Provide the [X, Y] coordinate of the cell's center where the given text is located.  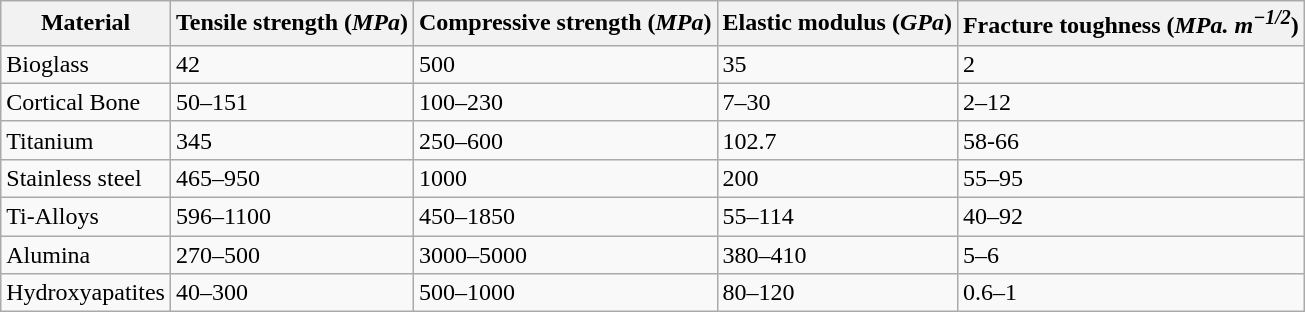
1000 [566, 178]
Bioglass [86, 64]
Stainless steel [86, 178]
40–300 [292, 293]
2 [1130, 64]
102.7 [837, 140]
42 [292, 64]
345 [292, 140]
35 [837, 64]
58-66 [1130, 140]
Compressive strength (MPa) [566, 24]
500 [566, 64]
596–1100 [292, 217]
465–950 [292, 178]
380–410 [837, 255]
Alumina [86, 255]
7–30 [837, 102]
Fracture toughness (MPa. m−1/2) [1130, 24]
250–600 [566, 140]
270–500 [292, 255]
Tensile strength (MPa) [292, 24]
100–230 [566, 102]
Titanium [86, 140]
500–1000 [566, 293]
5–6 [1130, 255]
Hydroxyapatites [86, 293]
40–92 [1130, 217]
Material [86, 24]
0.6–1 [1130, 293]
450–1850 [566, 217]
55–95 [1130, 178]
80–120 [837, 293]
3000–5000 [566, 255]
55–114 [837, 217]
Cortical Bone [86, 102]
Ti-Alloys [86, 217]
2–12 [1130, 102]
Elastic modulus (GPa) [837, 24]
200 [837, 178]
50–151 [292, 102]
